From the cell containing the given text, extract its center point as (x, y) coordinate. 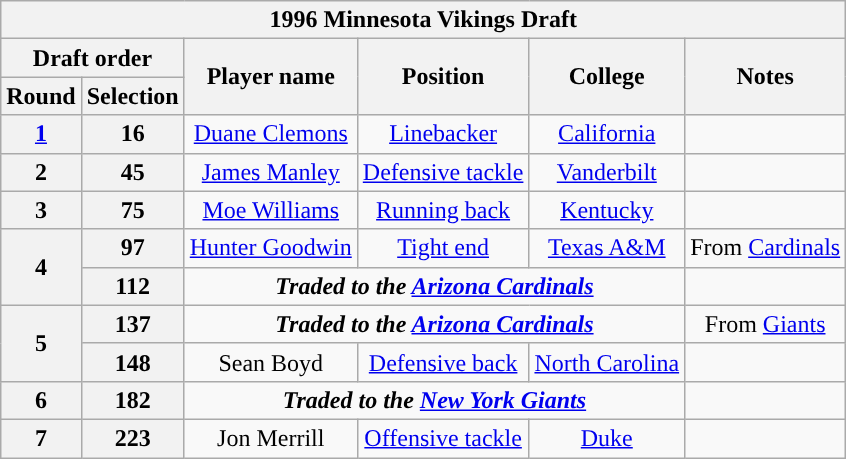
7 (41, 438)
6 (41, 400)
North Carolina (607, 362)
Defensive tackle (443, 172)
45 (132, 172)
Position (443, 77)
Round (41, 96)
Moe Williams (270, 210)
Defensive back (443, 362)
1 (41, 134)
Duke (607, 438)
Sean Boyd (270, 362)
From Cardinals (766, 248)
Duane Clemons (270, 134)
4 (41, 267)
182 (132, 400)
Jon Merrill (270, 438)
223 (132, 438)
Notes (766, 77)
California (607, 134)
112 (132, 286)
Linebacker (443, 134)
137 (132, 324)
75 (132, 210)
Running back (443, 210)
Texas A&M (607, 248)
16 (132, 134)
5 (41, 343)
From Giants (766, 324)
Kentucky (607, 210)
97 (132, 248)
College (607, 77)
2 (41, 172)
148 (132, 362)
3 (41, 210)
Selection (132, 96)
James Manley (270, 172)
Tight end (443, 248)
Traded to the New York Giants (434, 400)
Draft order (92, 58)
Offensive tackle (443, 438)
Player name (270, 77)
Vanderbilt (607, 172)
Hunter Goodwin (270, 248)
1996 Minnesota Vikings Draft (424, 20)
